Scan for the cell matching the given text and deliver its [x, y] coordinate at center. 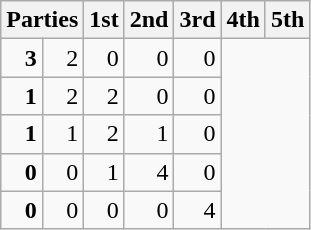
3 [22, 58]
5th [287, 20]
1st [104, 20]
4th [243, 20]
3rd [198, 20]
2nd [149, 20]
Parties [42, 20]
